Detect which cell encompasses the target text, then output its [X, Y] center coordinate. 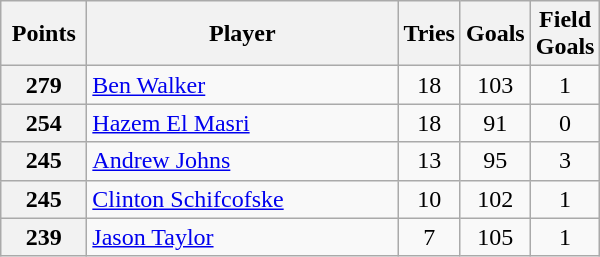
3 [565, 161]
239 [44, 237]
Goals [495, 34]
103 [495, 85]
13 [430, 161]
Player [242, 34]
95 [495, 161]
91 [495, 123]
Points [44, 34]
254 [44, 123]
Field Goals [565, 34]
Tries [430, 34]
Hazem El Masri [242, 123]
0 [565, 123]
Clinton Schifcofske [242, 199]
102 [495, 199]
Jason Taylor [242, 237]
279 [44, 85]
10 [430, 199]
Andrew Johns [242, 161]
7 [430, 237]
Ben Walker [242, 85]
105 [495, 237]
